Locate the cell with the specified text and output its [X, Y] center coordinate. 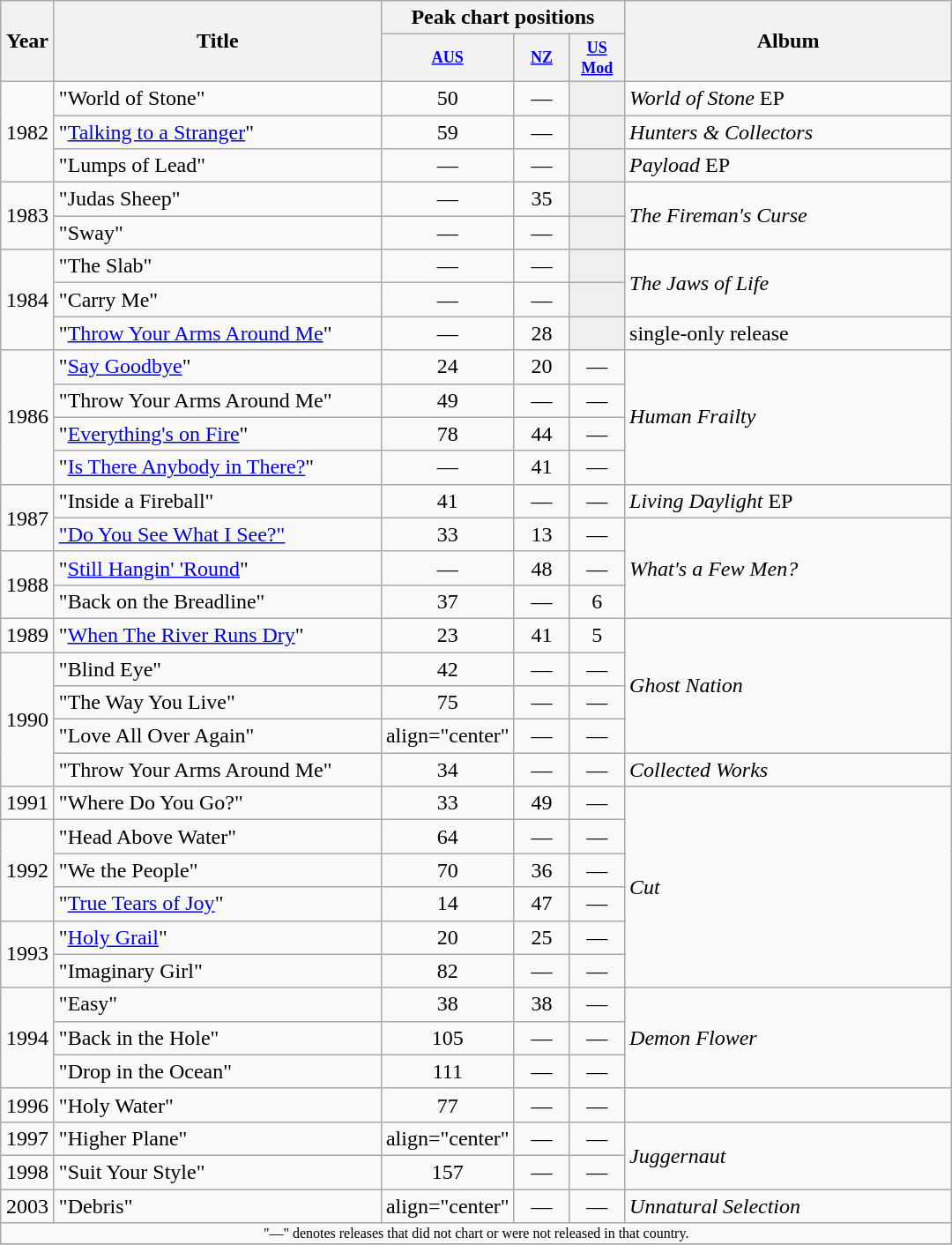
36 [541, 870]
157 [448, 1172]
Juggernaut [788, 1155]
"The Way You Live" [217, 703]
"When The River Runs Dry" [217, 635]
111 [448, 1071]
Ghost Nation [788, 685]
"True Tears of Joy" [217, 904]
Living Daylight EP [788, 501]
59 [448, 132]
"Everything's on Fire" [217, 434]
13 [541, 534]
"The Slab" [217, 266]
"We the People" [217, 870]
"Talking to a Stranger" [217, 132]
1990 [28, 719]
105 [448, 1038]
Album [788, 41]
Title [217, 41]
1987 [28, 518]
28 [541, 333]
1982 [28, 131]
6 [598, 601]
1984 [28, 300]
"Easy" [217, 1004]
1996 [28, 1105]
78 [448, 434]
Cut [788, 887]
AUS [448, 58]
"—" denotes releases that did not chart or were not released in that country. [476, 1234]
1992 [28, 870]
"Drop in the Ocean" [217, 1071]
Peak chart positions [502, 18]
77 [448, 1105]
"Carry Me" [217, 300]
"Higher Plane" [217, 1138]
"Judas Sheep" [217, 199]
"Holy Grail" [217, 937]
"Do You See What I See?" [217, 534]
35 [541, 199]
1997 [28, 1138]
"Is There Anybody in There?" [217, 467]
"World of Stone" [217, 98]
1983 [28, 216]
47 [541, 904]
Payload EP [788, 166]
1993 [28, 954]
"Suit Your Style" [217, 1172]
"Head Above Water" [217, 837]
The Fireman's Curse [788, 216]
1988 [28, 585]
single-only release [788, 333]
2003 [28, 1206]
"Debris" [217, 1206]
"Love All Over Again" [217, 736]
"Blind Eye" [217, 669]
48 [541, 568]
"Holy Water" [217, 1105]
14 [448, 904]
50 [448, 98]
Hunters & Collectors [788, 132]
34 [448, 770]
24 [448, 367]
World of Stone EP [788, 98]
Human Frailty [788, 417]
1986 [28, 417]
70 [448, 870]
1994 [28, 1038]
"Back in the Hole" [217, 1038]
25 [541, 937]
44 [541, 434]
"Say Goodbye" [217, 367]
"Lumps of Lead" [217, 166]
"Imaginary Girl" [217, 971]
64 [448, 837]
75 [448, 703]
What's a Few Men? [788, 568]
"Sway" [217, 233]
Unnatural Selection [788, 1206]
37 [448, 601]
42 [448, 669]
Collected Works [788, 770]
Demon Flower [788, 1038]
1991 [28, 803]
The Jaws of Life [788, 283]
82 [448, 971]
"Back on the Breadline" [217, 601]
1998 [28, 1172]
23 [448, 635]
"Inside a Fireball" [217, 501]
5 [598, 635]
"Where Do You Go?" [217, 803]
NZ [541, 58]
"Still Hangin' 'Round" [217, 568]
US Mod [598, 58]
Year [28, 41]
1989 [28, 635]
